Detect which cell encompasses the target text, then output its [x, y] center coordinate. 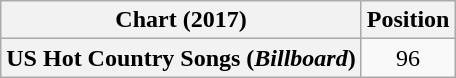
Chart (2017) [181, 20]
US Hot Country Songs (Billboard) [181, 58]
Position [408, 20]
96 [408, 58]
